Extract the (X, Y) coordinate from the center of the cell holding the provided text.  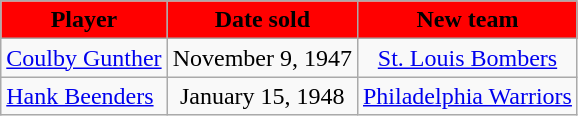
Player (84, 20)
St. Louis Bombers (467, 58)
November 9, 1947 (262, 58)
Philadelphia Warriors (467, 96)
Date sold (262, 20)
Hank Beenders (84, 96)
New team (467, 20)
Coulby Gunther (84, 58)
January 15, 1948 (262, 96)
